Determine the [x, y] coordinate at the center of the cell enclosing the given text.  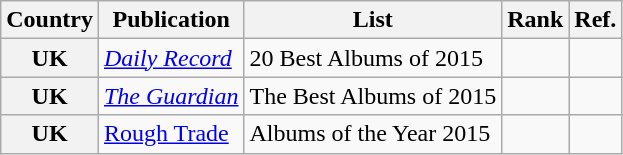
The Guardian [171, 96]
Daily Record [171, 58]
Country [50, 20]
Ref. [596, 20]
Rank [536, 20]
Albums of the Year 2015 [373, 134]
Rough Trade [171, 134]
The Best Albums of 2015 [373, 96]
20 Best Albums of 2015 [373, 58]
List [373, 20]
Publication [171, 20]
